Capture the cell that displays the provided text and extract its (X, Y) central coordinate. 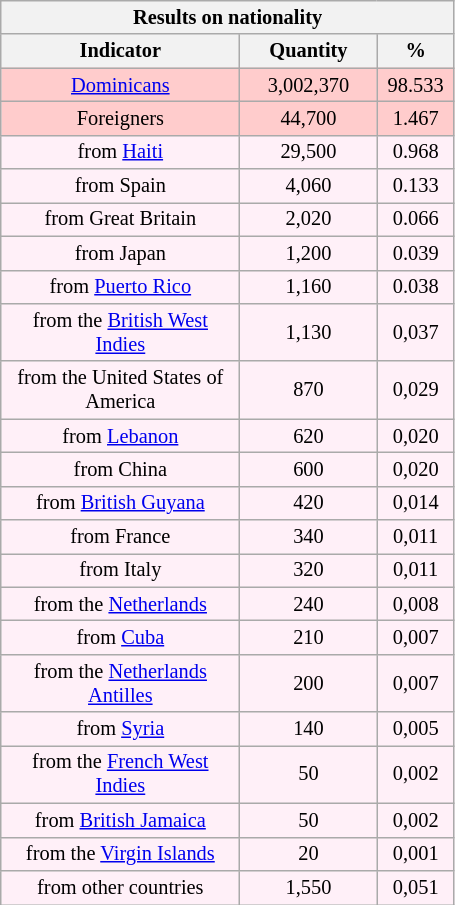
1,550 (308, 887)
from Lebanon (120, 436)
Quantity (308, 51)
from Puerto Rico (120, 287)
0.968 (416, 152)
from France (120, 537)
0.133 (416, 186)
600 (308, 469)
from the British West Indies (120, 332)
4,060 (308, 186)
from Syria (120, 729)
0.039 (416, 253)
340 (308, 537)
from the French West Indies (120, 774)
29,500 (308, 152)
0,029 (416, 390)
from Italy (120, 570)
% (416, 51)
0,005 (416, 729)
from China (120, 469)
from Great Britain (120, 219)
0,008 (416, 604)
0,001 (416, 854)
1,160 (308, 287)
from the Netherlands Antilles (120, 683)
1.467 (416, 118)
0,037 (416, 332)
44,700 (308, 118)
Foreigners (120, 118)
from Spain (120, 186)
Results on nationality (228, 17)
0.066 (416, 219)
210 (308, 637)
1,130 (308, 332)
from Haiti (120, 152)
240 (308, 604)
from British Guyana (120, 503)
from Japan (120, 253)
2,020 (308, 219)
320 (308, 570)
from the Netherlands (120, 604)
420 (308, 503)
Indicator (120, 51)
200 (308, 683)
Dominicans (120, 85)
20 (308, 854)
98.533 (416, 85)
from Cuba (120, 637)
870 (308, 390)
from the Virgin Islands (120, 854)
140 (308, 729)
0.038 (416, 287)
0,014 (416, 503)
from British Jamaica (120, 820)
from other countries (120, 887)
from the United States of America (120, 390)
3,002,370 (308, 85)
1,200 (308, 253)
0,051 (416, 887)
620 (308, 436)
